Provide the [x, y] coordinate of the cell's center where the given text is located.  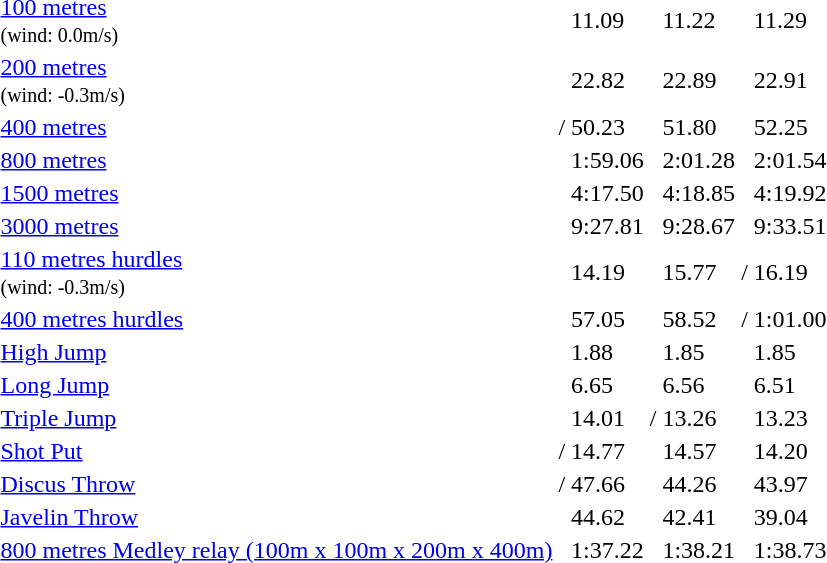
15.77 [699, 272]
4:18.85 [699, 193]
1.85 [699, 352]
51.80 [699, 127]
1:59.06 [608, 160]
42.41 [699, 517]
2:01.28 [699, 160]
44.62 [608, 517]
14.57 [699, 451]
14.77 [608, 451]
22.89 [699, 80]
9:28.67 [699, 226]
13.26 [699, 418]
4:17.50 [608, 193]
1.88 [608, 352]
14.01 [608, 418]
47.66 [608, 484]
9:27.81 [608, 226]
44.26 [699, 484]
57.05 [608, 319]
14.19 [608, 272]
6.65 [608, 385]
22.82 [608, 80]
6.56 [699, 385]
58.52 [699, 319]
50.23 [608, 127]
